Capture the cell that displays the provided text and extract its (x, y) central coordinate. 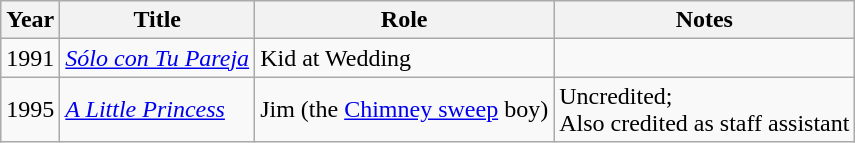
Kid at Wedding (404, 58)
1995 (30, 110)
Role (404, 20)
1991 (30, 58)
Jim (the Chimney sweep boy) (404, 110)
Title (158, 20)
A Little Princess (158, 110)
Uncredited;Also credited as staff assistant (704, 110)
Sólo con Tu Pareja (158, 58)
Notes (704, 20)
Year (30, 20)
